Output the (X, Y) coordinate of the center of the cell containing the given text.  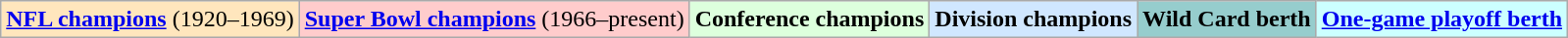
NFL champions (1920–1969) (150, 19)
Wild Card berth (1228, 19)
Division champions (1034, 19)
Conference champions (810, 19)
One-game playoff berth (1442, 19)
Super Bowl champions (1966–present) (494, 19)
